Search for the cell housing the specified text and yield its [x, y] center coordinate. 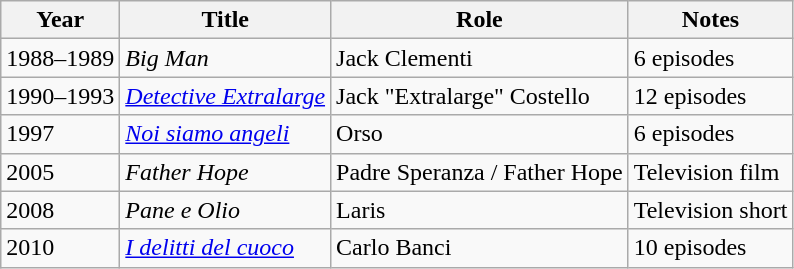
1990–1993 [60, 96]
Carlo Banci [480, 248]
Notes [710, 20]
Title [226, 20]
10 episodes [710, 248]
2005 [60, 172]
Role [480, 20]
Television short [710, 210]
1997 [60, 134]
Father Hope [226, 172]
Year [60, 20]
Detective Extralarge [226, 96]
Orso [480, 134]
Television film [710, 172]
12 episodes [710, 96]
Pane e Olio [226, 210]
Noi siamo angeli [226, 134]
Jack Clementi [480, 58]
1988–1989 [60, 58]
Jack "Extralarge" Costello [480, 96]
2008 [60, 210]
Big Man [226, 58]
Padre Speranza / Father Hope [480, 172]
I delitti del cuoco [226, 248]
Laris [480, 210]
2010 [60, 248]
